For the text-containing cell, return its midpoint in (x, y) coordinate format. 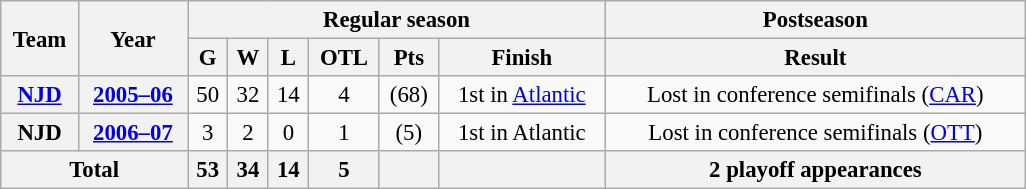
Lost in conference semifinals (OTT) (815, 133)
50 (208, 95)
Postseason (815, 20)
Team (40, 38)
Total (94, 170)
53 (208, 170)
Year (132, 38)
4 (344, 95)
OTL (344, 58)
2 (248, 133)
(68) (408, 95)
Lost in conference semifinals (CAR) (815, 95)
Regular season (397, 20)
2005–06 (132, 95)
Pts (408, 58)
(5) (408, 133)
34 (248, 170)
G (208, 58)
32 (248, 95)
2006–07 (132, 133)
L (288, 58)
5 (344, 170)
1 (344, 133)
Finish (522, 58)
W (248, 58)
0 (288, 133)
3 (208, 133)
Result (815, 58)
2 playoff appearances (815, 170)
